Capture the cell that displays the provided text and extract its (X, Y) central coordinate. 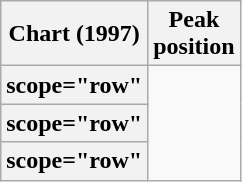
Peakposition (194, 34)
Chart (1997) (74, 34)
